Locate the cell with the specified text and output its (x, y) center coordinate. 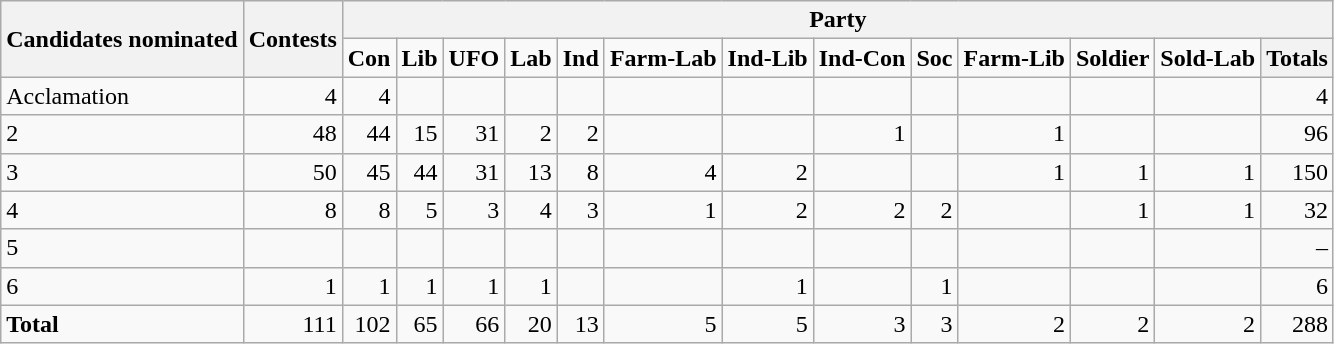
Farm-Lab (663, 58)
Ind-Con (862, 58)
Party (838, 20)
Soldier (1112, 58)
102 (369, 324)
Total (122, 324)
66 (474, 324)
– (1298, 248)
50 (292, 172)
111 (292, 324)
20 (531, 324)
48 (292, 134)
65 (420, 324)
Sold-Lab (1208, 58)
Totals (1298, 58)
Farm-Lib (1014, 58)
32 (1298, 210)
Candidates nominated (122, 39)
UFO (474, 58)
150 (1298, 172)
15 (420, 134)
Ind-Lib (768, 58)
Lab (531, 58)
Soc (934, 58)
Ind (580, 58)
96 (1298, 134)
288 (1298, 324)
45 (369, 172)
Acclamation (122, 96)
Contests (292, 39)
Con (369, 58)
Lib (420, 58)
